For the text-containing cell, return its midpoint in (x, y) coordinate format. 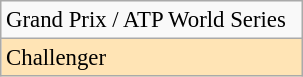
Challenger (152, 58)
Grand Prix / ATP World Series (152, 20)
